Scan for the cell matching the given text and deliver its [X, Y] coordinate at center. 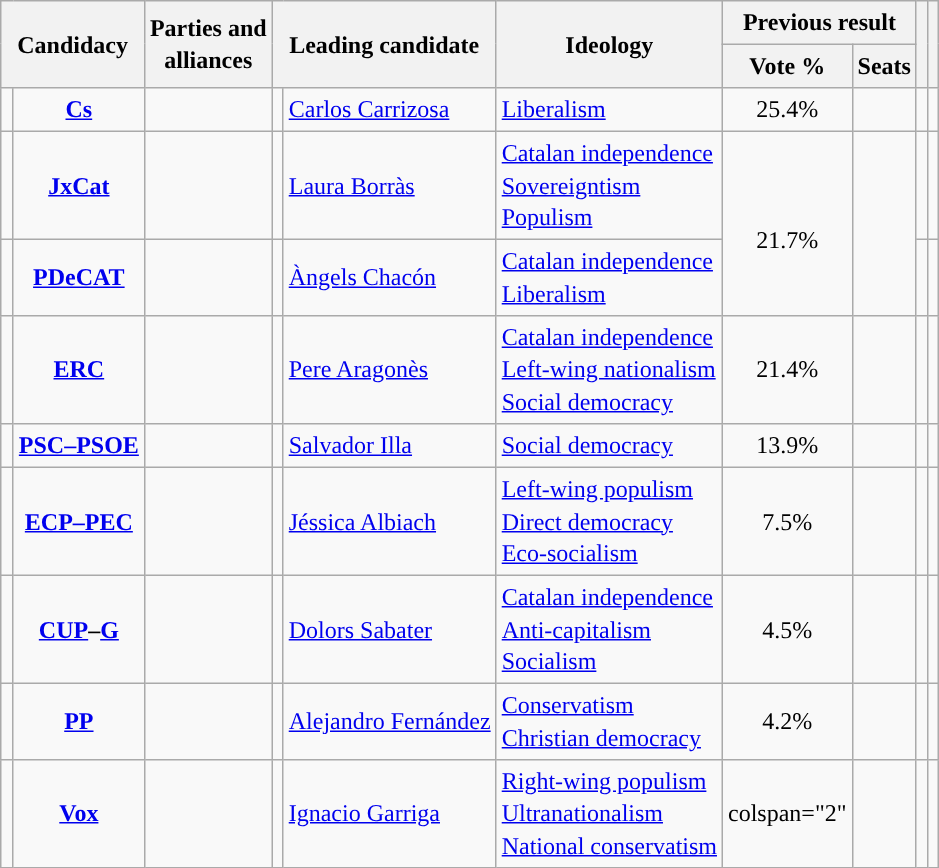
Àngels Chacón [390, 277]
Seats [884, 66]
PDeCAT [78, 277]
Jéssica Albiach [390, 521]
Catalan independenceSovereigntismPopulism [609, 185]
Carlos Carrizosa [390, 110]
Parties andalliances [208, 44]
4.5% [788, 629]
Catalan independenceLiberalism [609, 277]
21.7% [788, 223]
Social democracy [609, 444]
Left-wing populismDirect democracyEco-socialism [609, 521]
Salvador Illa [390, 444]
Catalan independenceAnti-capitalismSocialism [609, 629]
13.9% [788, 444]
Pere Aragonès [390, 369]
7.5% [788, 521]
Vote % [788, 66]
Catalan independenceLeft-wing nationalismSocial democracy [609, 369]
ERC [78, 369]
Dolors Sabater [390, 629]
Ideology [609, 44]
Alejandro Fernández [390, 721]
Vox [78, 813]
Laura Borràs [390, 185]
ECP–PEC [78, 521]
4.2% [788, 721]
Candidacy [73, 44]
21.4% [788, 369]
Right-wing populismUltranationalismNational conservatism [609, 813]
PP [78, 721]
Liberalism [609, 110]
colspan="2" [788, 813]
ConservatismChristian democracy [609, 721]
Leading candidate [384, 44]
PSC–PSOE [78, 444]
25.4% [788, 110]
CUP–G [78, 629]
Previous result [820, 22]
Cs [78, 110]
JxCat [78, 185]
Ignacio Garriga [390, 813]
